Find where the given text appears and provide that cell's center as (x, y) coordinate. 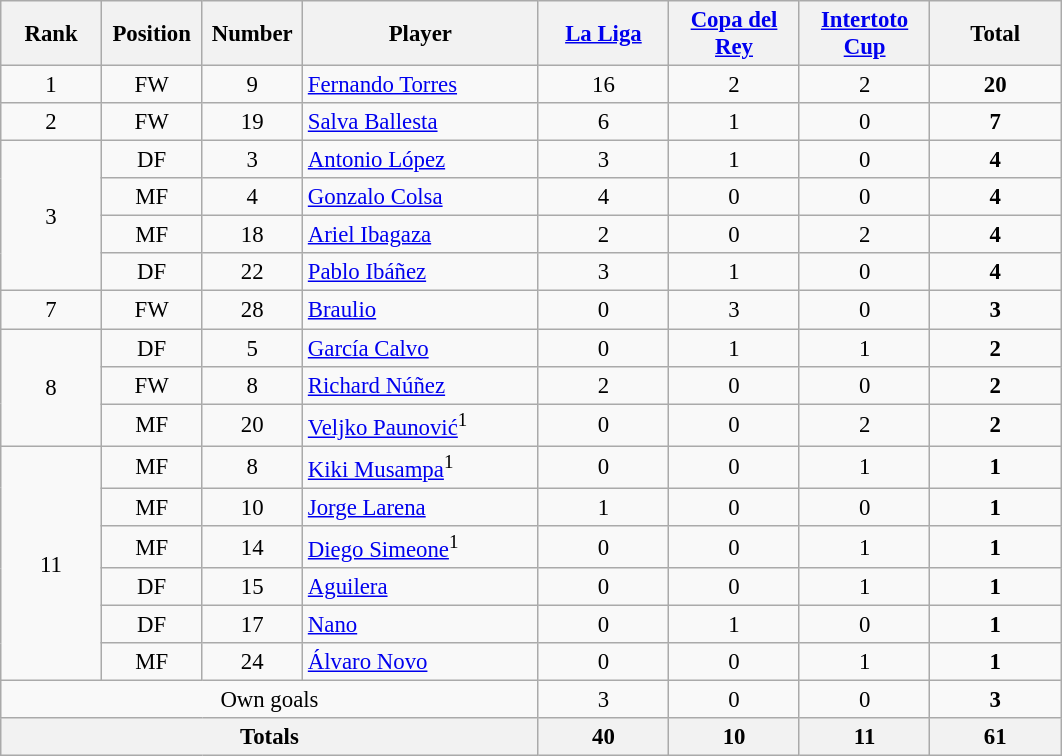
19 (252, 122)
Totals (270, 737)
Richard Núñez (421, 385)
61 (996, 737)
28 (252, 310)
Jorge Larena (421, 507)
15 (252, 587)
García Calvo (421, 348)
6 (604, 122)
Diego Simeone1 (421, 547)
16 (604, 85)
22 (252, 273)
14 (252, 547)
24 (252, 662)
La Liga (604, 34)
Álvaro Novo (421, 662)
5 (252, 348)
40 (604, 737)
Own goals (270, 700)
Number (252, 34)
17 (252, 625)
Fernando Torres (421, 85)
Rank (52, 34)
Braulio (421, 310)
Total (996, 34)
Nano (421, 625)
Player (421, 34)
Position (152, 34)
Gonzalo Colsa (421, 197)
Pablo Ibáñez (421, 273)
Antonio López (421, 160)
Kiki Musampa1 (421, 467)
Ariel Ibagaza (421, 235)
9 (252, 85)
Veljko Paunović1 (421, 425)
Aguilera (421, 587)
Copa del Rey (734, 34)
Intertoto Cup (864, 34)
Salva Ballesta (421, 122)
18 (252, 235)
